Search for the cell housing the specified text and yield its [x, y] center coordinate. 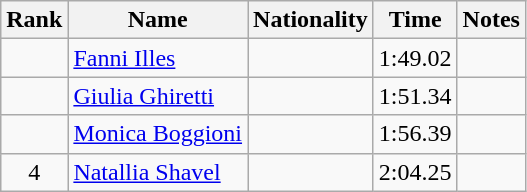
Monica Boggioni [158, 134]
1:51.34 [415, 96]
Rank [34, 20]
Natallia Shavel [158, 172]
4 [34, 172]
Nationality [311, 20]
1:56.39 [415, 134]
Notes [491, 20]
1:49.02 [415, 58]
2:04.25 [415, 172]
Fanni Illes [158, 58]
Name [158, 20]
Giulia Ghiretti [158, 96]
Time [415, 20]
